Provide the [X, Y] coordinate of the cell's center where the given text is located.  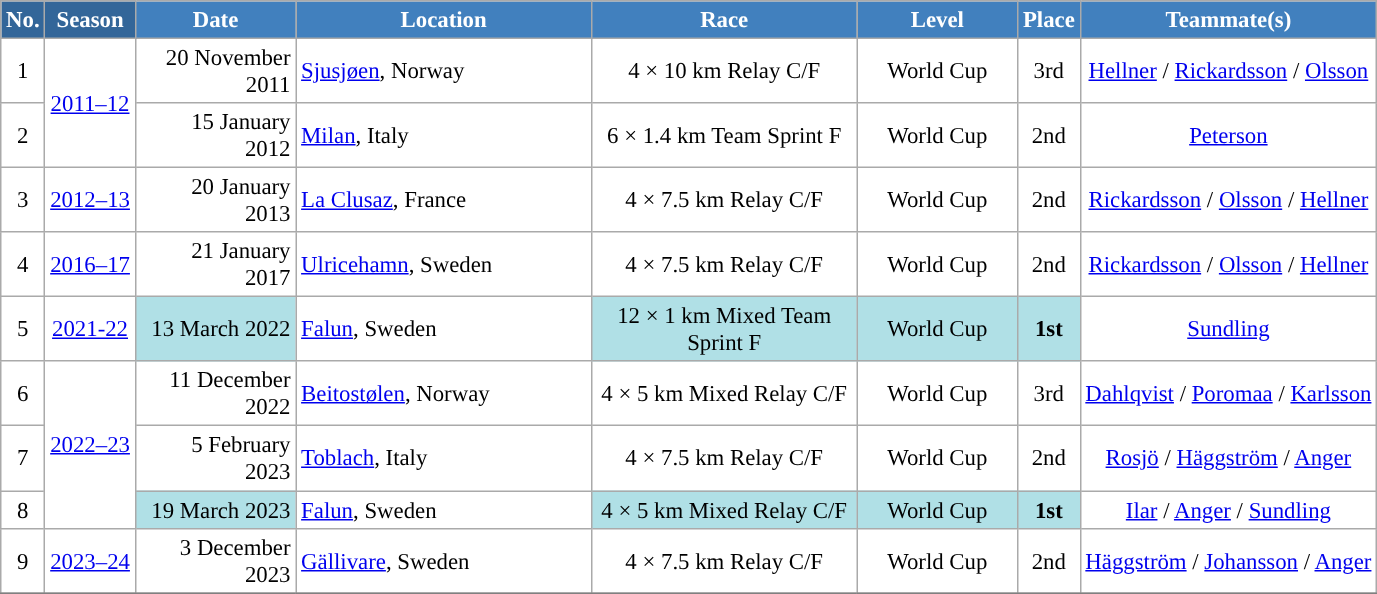
Location [444, 20]
Gällivare, Sweden [444, 560]
Hellner / Rickardsson / Olsson [1228, 72]
21 January 2017 [216, 264]
2021-22 [90, 330]
3 December 2023 [216, 560]
12 × 1 km Mixed Team Sprint F [724, 330]
2016–17 [90, 264]
9 [23, 560]
20 January 2013 [216, 200]
Beitostølen, Norway [444, 394]
6 [23, 394]
Ulricehamn, Sweden [444, 264]
Sundling [1228, 330]
Season [90, 20]
2022–23 [90, 446]
La Clusaz, France [444, 200]
3 [23, 200]
No. [23, 20]
8 [23, 510]
2011–12 [90, 104]
Rosjö / Häggström / Anger [1228, 458]
19 March 2023 [216, 510]
Dahlqvist / Poromaa / Karlsson [1228, 394]
2012–13 [90, 200]
4 [23, 264]
Häggström / Johansson / Anger [1228, 560]
13 March 2022 [216, 330]
Place [1049, 20]
2023–24 [90, 560]
Peterson [1228, 136]
4 × 10 km Relay C/F [724, 72]
5 [23, 330]
Date [216, 20]
Toblach, Italy [444, 458]
Milan, Italy [444, 136]
11 December 2022 [216, 394]
Race [724, 20]
6 × 1.4 km Team Sprint F [724, 136]
Teammate(s) [1228, 20]
Level [938, 20]
20 November 2011 [216, 72]
1 [23, 72]
2 [23, 136]
15 January 2012 [216, 136]
7 [23, 458]
5 February 2023 [216, 458]
Sjusjøen, Norway [444, 72]
Ilar / Anger / Sundling [1228, 510]
